Find where the given text appears and provide that cell's center as (X, Y) coordinate. 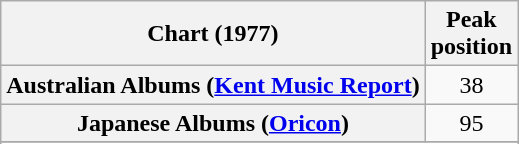
38 (471, 85)
Australian Albums (Kent Music Report) (213, 85)
Chart (1977) (213, 34)
Peakposition (471, 34)
95 (471, 123)
Japanese Albums (Oricon) (213, 123)
